Pinpoint the cell where the given text exists, returning its (x, y) midpoint coordinate. 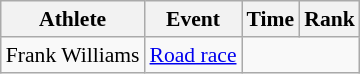
Rank (330, 19)
Event (194, 19)
Time (271, 19)
Athlete (73, 19)
Road race (194, 55)
Frank Williams (73, 55)
